Scan for the cell matching the given text and deliver its [x, y] coordinate at center. 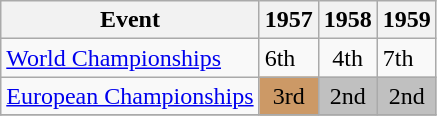
1959 [406, 20]
Event [130, 20]
4th [348, 58]
1958 [348, 20]
7th [406, 58]
1957 [288, 20]
6th [288, 58]
3rd [288, 96]
European Championships [130, 96]
World Championships [130, 58]
